Scan for the cell matching the given text and deliver its [x, y] coordinate at center. 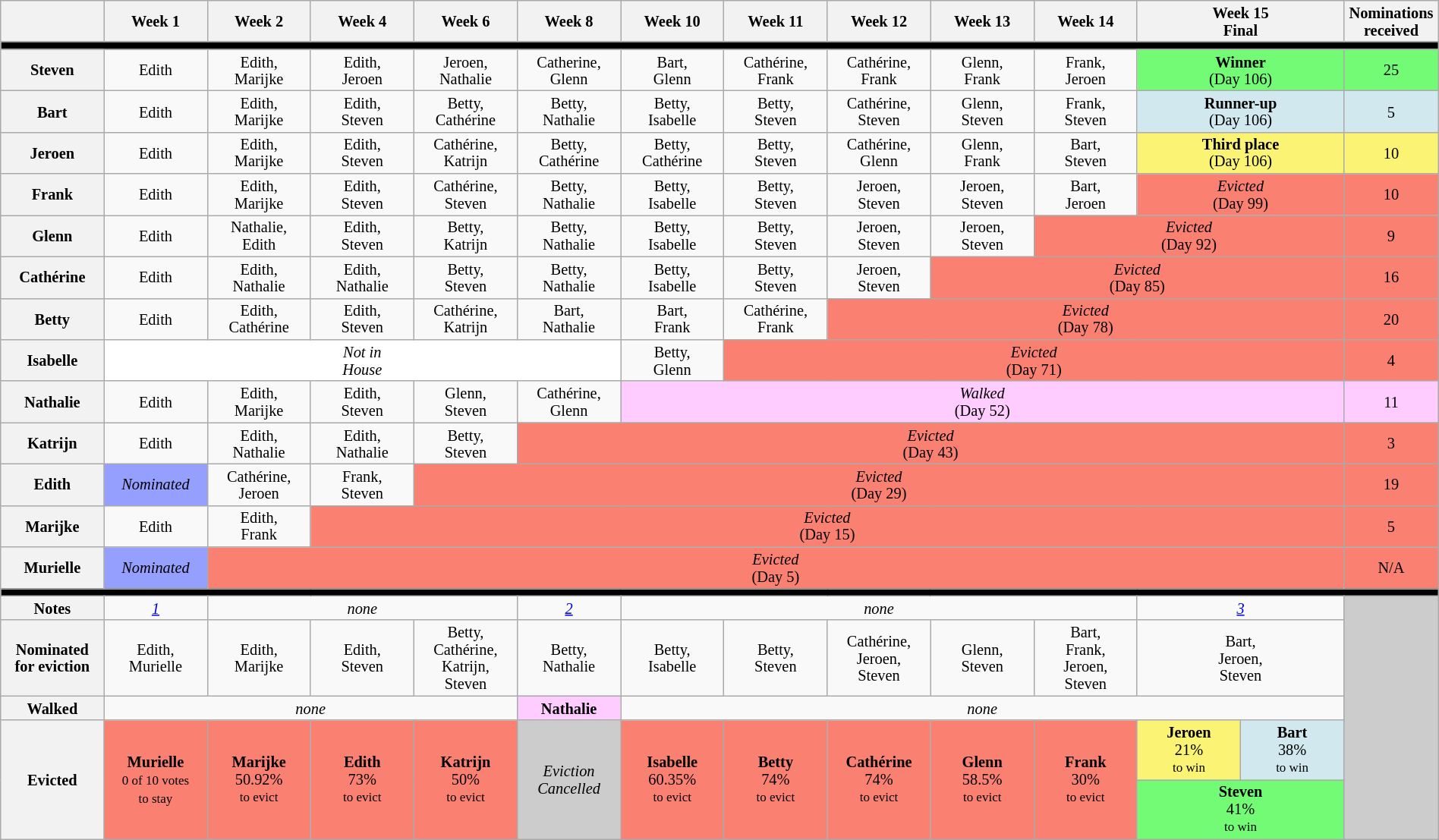
Jeroen21%to win [1189, 750]
Week 14 [1085, 21]
19 [1392, 484]
Bart,Jeroen [1085, 194]
Week 6 [465, 21]
EvictionCancelled [568, 780]
Bart [52, 111]
Bart38%to win [1293, 750]
Week 10 [672, 21]
Steven41%to win [1240, 809]
Betty74%to evict [776, 780]
Evicted(Day 5) [776, 568]
Frank30%to evict [1085, 780]
Glenn [52, 235]
Isabelle60.35%to evict [672, 780]
Steven [52, 70]
Murielle0 of 10 votesto stay [156, 780]
Isabelle [52, 360]
Evicted(Day 15) [827, 527]
Bart,Frank,Jeroen,Steven [1085, 658]
Frank,Jeroen [1085, 70]
Edith,Jeroen [362, 70]
Evicted(Day 78) [1085, 319]
Nathalie,Edith [259, 235]
25 [1392, 70]
Glenn58.5%to evict [982, 780]
Week 8 [568, 21]
Week 11 [776, 21]
Walked [52, 708]
Week 15Final [1240, 21]
Bart,Glenn [672, 70]
9 [1392, 235]
16 [1392, 278]
Evicted(Day 92) [1189, 235]
Nominatedfor eviction [52, 658]
Cathérine [52, 278]
Frank [52, 194]
Runner-up(Day 106) [1240, 111]
Evicted(Day 43) [930, 443]
Jeroen,Nathalie [465, 70]
Bart,Frank [672, 319]
Murielle [52, 568]
20 [1392, 319]
Edith,Murielle [156, 658]
Nominationsreceived [1392, 21]
Walked(Day 52) [982, 402]
Bart,Steven [1085, 153]
Marijke50.92%to evict [259, 780]
Jeroen [52, 153]
2 [568, 608]
Week 12 [879, 21]
Notes [52, 608]
Third place(Day 106) [1240, 153]
Week 2 [259, 21]
Evicted(Day 99) [1240, 194]
Edith,Cathérine [259, 319]
Marijke [52, 527]
Week 4 [362, 21]
Not inHouse [363, 360]
Evicted(Day 71) [1034, 360]
Evicted [52, 780]
Week 13 [982, 21]
4 [1392, 360]
Cathérine,Jeroen [259, 484]
Catherine,Glenn [568, 70]
Edith,Frank [259, 527]
Katrijn [52, 443]
Cathérine,Jeroen,Steven [879, 658]
Winner(Day 106) [1240, 70]
Evicted(Day 29) [879, 484]
Week 1 [156, 21]
Evicted(Day 85) [1137, 278]
11 [1392, 402]
Katrijn50%to evict [465, 780]
Bart,Nathalie [568, 319]
Betty,Glenn [672, 360]
Cathérine74%to evict [879, 780]
1 [156, 608]
Betty,Cathérine,Katrijn,Steven [465, 658]
Bart,Jeroen,Steven [1240, 658]
Betty,Katrijn [465, 235]
Betty [52, 319]
Edith73%to evict [362, 780]
N/A [1392, 568]
